Return the [X, Y] coordinate for the center point of the cell that contains the specified text.  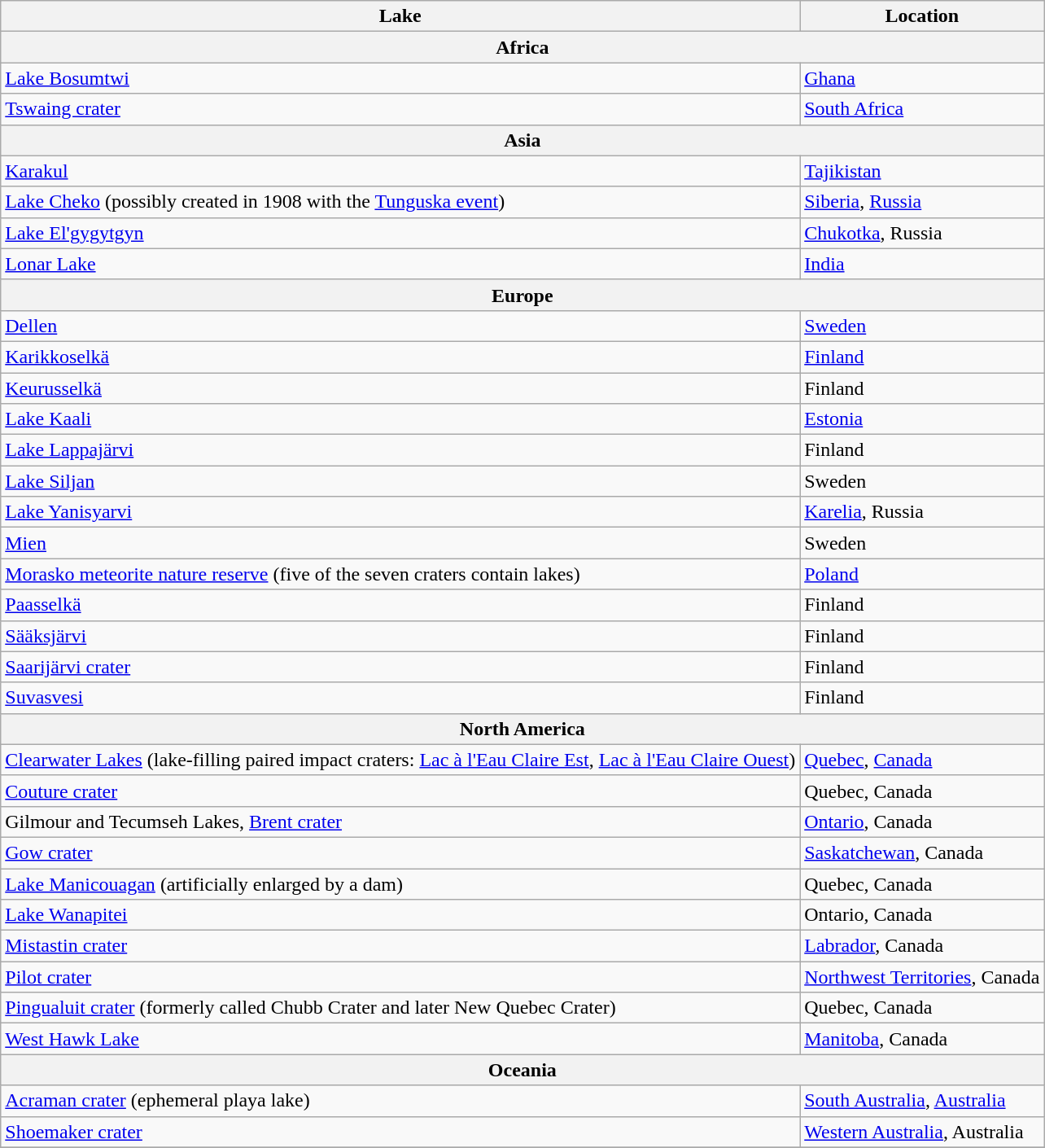
Lake Kaali [400, 419]
Lake Cheko (possibly created in 1908 with the Tunguska event) [400, 202]
North America [522, 729]
Lake El'gygytgyn [400, 233]
Labrador, Canada [922, 946]
Morasko meteorite nature reserve (five of the seven craters contain lakes) [400, 574]
Shoemaker crater [400, 1132]
Tswaing crater [400, 109]
Gow crater [400, 852]
Poland [922, 574]
Lake Yanisyarvi [400, 512]
Clearwater Lakes (lake-filling paired impact craters: Lac à l'Eau Claire Est, Lac à l'Eau Claire Ouest) [400, 760]
Europe [522, 295]
Keurusselkä [400, 388]
Lonar Lake [400, 264]
Ghana [922, 78]
India [922, 264]
Location [922, 16]
Mistastin crater [400, 946]
Lake [400, 16]
Karelia, Russia [922, 512]
Northwest Territories, Canada [922, 977]
Pingualuit crater (formerly called Chubb Crater and later New Quebec Crater) [400, 1008]
Karakul [400, 171]
Dellen [400, 326]
Karikkoselkä [400, 357]
South Africa [922, 109]
Paasselkä [400, 605]
Acraman crater (ephemeral playa lake) [400, 1101]
Western Australia, Australia [922, 1132]
Chukotka, Russia [922, 233]
Couture crater [400, 791]
Mien [400, 543]
Gilmour and Tecumseh Lakes, Brent crater [400, 822]
Africa [522, 47]
Lake Manicouagan (artificially enlarged by a dam) [400, 883]
Sääksjärvi [400, 636]
Asia [522, 140]
Saarijärvi crater [400, 667]
Lake Siljan [400, 481]
Lake Bosumtwi [400, 78]
Suvasvesi [400, 698]
South Australia, Australia [922, 1101]
Tajikistan [922, 171]
Lake Lappajärvi [400, 450]
Lake Wanapitei [400, 915]
Saskatchewan, Canada [922, 852]
Siberia, Russia [922, 202]
Oceania [522, 1070]
Pilot crater [400, 977]
Manitoba, Canada [922, 1039]
Estonia [922, 419]
West Hawk Lake [400, 1039]
